Detect which cell encompasses the target text, then output its [X, Y] center coordinate. 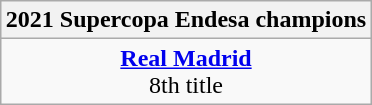
Real Madrid8th title [186, 72]
2021 Supercopa Endesa champions [186, 20]
